Determine the (X, Y) coordinate at the center of the cell enclosing the given text.  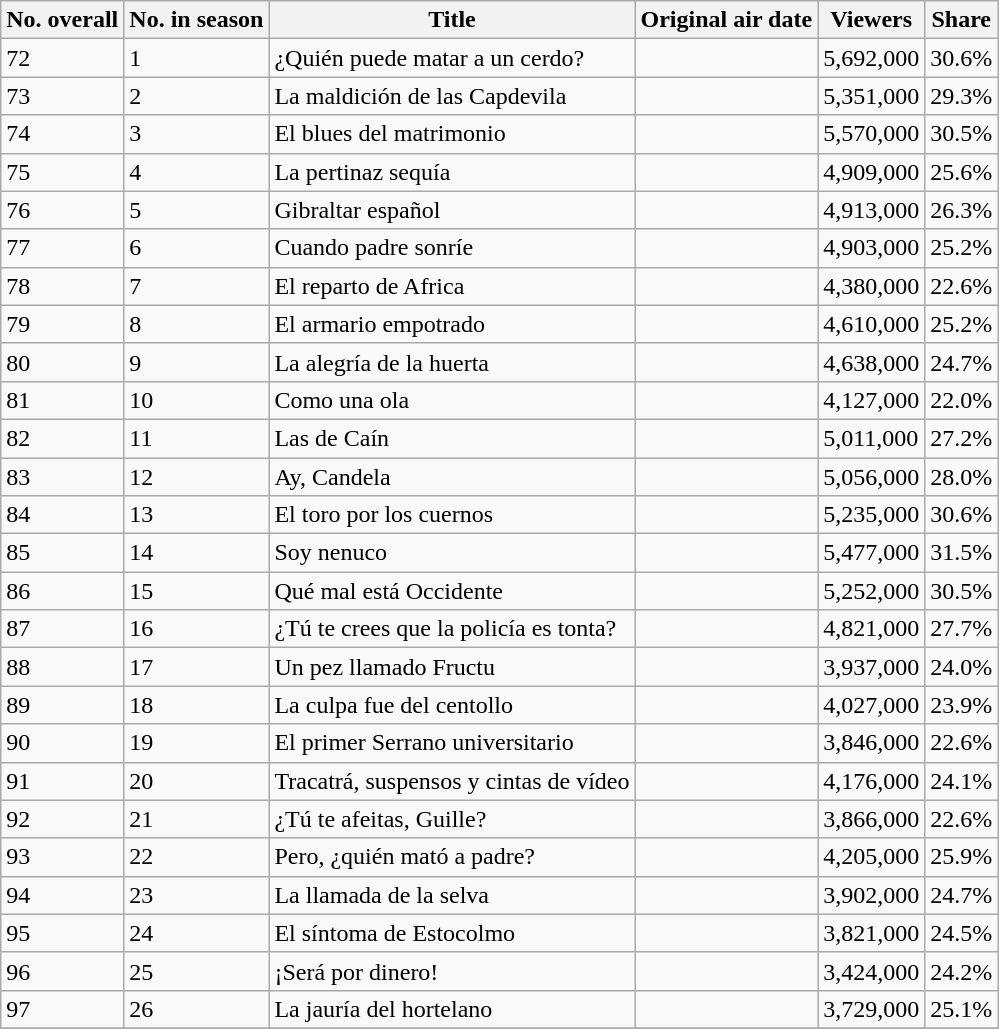
¿Tú te crees que la policía es tonta? (452, 629)
25 (196, 971)
Soy nenuco (452, 553)
25.1% (962, 1009)
3,846,000 (872, 743)
Las de Caín (452, 438)
4,127,000 (872, 400)
24.1% (962, 781)
Ay, Candela (452, 477)
La maldición de las Capdevila (452, 96)
3,937,000 (872, 667)
3,821,000 (872, 933)
26 (196, 1009)
23.9% (962, 705)
85 (62, 553)
5,011,000 (872, 438)
81 (62, 400)
3 (196, 134)
88 (62, 667)
5,351,000 (872, 96)
¿Quién puede matar a un cerdo? (452, 58)
78 (62, 286)
Share (962, 20)
18 (196, 705)
19 (196, 743)
4,913,000 (872, 210)
14 (196, 553)
Pero, ¿quién mató a padre? (452, 857)
90 (62, 743)
La pertinaz sequía (452, 172)
92 (62, 819)
4,027,000 (872, 705)
4,903,000 (872, 248)
24.0% (962, 667)
17 (196, 667)
El síntoma de Estocolmo (452, 933)
4,821,000 (872, 629)
25.6% (962, 172)
Un pez llamado Fructu (452, 667)
27.7% (962, 629)
13 (196, 515)
6 (196, 248)
¿Tú te afeitas, Guille? (452, 819)
96 (62, 971)
3,424,000 (872, 971)
3,902,000 (872, 895)
84 (62, 515)
77 (62, 248)
La alegría de la huerta (452, 362)
31.5% (962, 553)
80 (62, 362)
4,205,000 (872, 857)
La culpa fue del centollo (452, 705)
El armario empotrado (452, 324)
El blues del matrimonio (452, 134)
95 (62, 933)
73 (62, 96)
El reparto de Africa (452, 286)
5,235,000 (872, 515)
22 (196, 857)
93 (62, 857)
4,909,000 (872, 172)
Tracatrá, suspensos y cintas de vídeo (452, 781)
94 (62, 895)
Viewers (872, 20)
4,380,000 (872, 286)
1 (196, 58)
10 (196, 400)
86 (62, 591)
El primer Serrano universitario (452, 743)
83 (62, 477)
9 (196, 362)
Cuando padre sonríe (452, 248)
25.9% (962, 857)
Qué mal está Occidente (452, 591)
4,176,000 (872, 781)
5,692,000 (872, 58)
Title (452, 20)
2 (196, 96)
76 (62, 210)
5,570,000 (872, 134)
Como una ola (452, 400)
Gibraltar español (452, 210)
89 (62, 705)
28.0% (962, 477)
97 (62, 1009)
24.2% (962, 971)
¡Será por dinero! (452, 971)
5,056,000 (872, 477)
5 (196, 210)
16 (196, 629)
5,477,000 (872, 553)
12 (196, 477)
87 (62, 629)
23 (196, 895)
No. overall (62, 20)
4 (196, 172)
11 (196, 438)
24 (196, 933)
24.5% (962, 933)
20 (196, 781)
72 (62, 58)
El toro por los cuernos (452, 515)
4,610,000 (872, 324)
No. in season (196, 20)
La jauría del hortelano (452, 1009)
79 (62, 324)
26.3% (962, 210)
La llamada de la selva (452, 895)
4,638,000 (872, 362)
5,252,000 (872, 591)
29.3% (962, 96)
91 (62, 781)
27.2% (962, 438)
7 (196, 286)
22.0% (962, 400)
75 (62, 172)
74 (62, 134)
21 (196, 819)
3,866,000 (872, 819)
15 (196, 591)
82 (62, 438)
Original air date (726, 20)
8 (196, 324)
3,729,000 (872, 1009)
